Return [X, Y] of the center of cell containing provided text 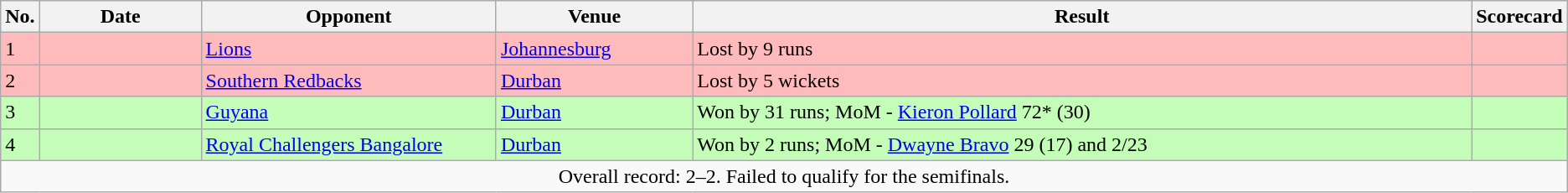
Guyana [348, 112]
1 [20, 49]
Southern Redbacks [348, 81]
3 [20, 112]
Opponent [348, 17]
2 [20, 81]
4 [20, 144]
Won by 31 runs; MoM - Kieron Pollard 72* (30) [1082, 112]
Date [121, 17]
Royal Challengers Bangalore [348, 144]
Johannesburg [594, 49]
Won by 2 runs; MoM - Dwayne Bravo 29 (17) and 2/23 [1082, 144]
No. [20, 17]
Venue [594, 17]
Lost by 9 runs [1082, 49]
Scorecard [1519, 17]
Result [1082, 17]
Lions [348, 49]
Overall record: 2–2. Failed to qualify for the semifinals. [784, 176]
Lost by 5 wickets [1082, 81]
